Determine the (X, Y) coordinate at the center of the cell enclosing the given text.  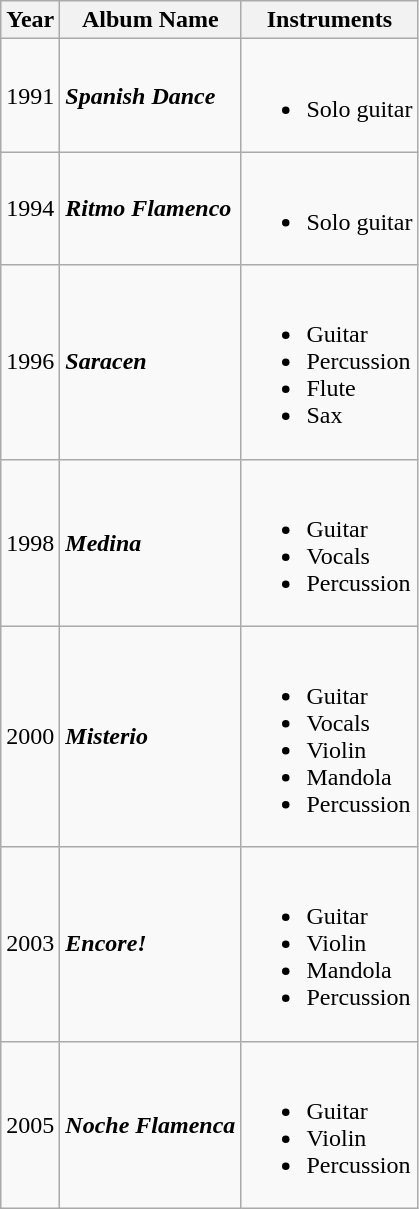
1996 (30, 362)
GuitarVocalsPercussion (330, 542)
Spanish Dance (150, 96)
2005 (30, 1124)
Noche Flamenca (150, 1124)
2000 (30, 736)
1994 (30, 208)
2003 (30, 944)
Ritmo Flamenco (150, 208)
Misterio (150, 736)
Year (30, 20)
1991 (30, 96)
Instruments (330, 20)
Medina (150, 542)
GuitarViolinPercussion (330, 1124)
Encore! (150, 944)
GuitarVocalsViolinMandolaPercussion (330, 736)
1998 (30, 542)
GuitarViolinMandolaPercussion (330, 944)
GuitarPercussionFluteSax (330, 362)
Saracen (150, 362)
Album Name (150, 20)
